From the cell containing the given text, extract its center point as (X, Y) coordinate. 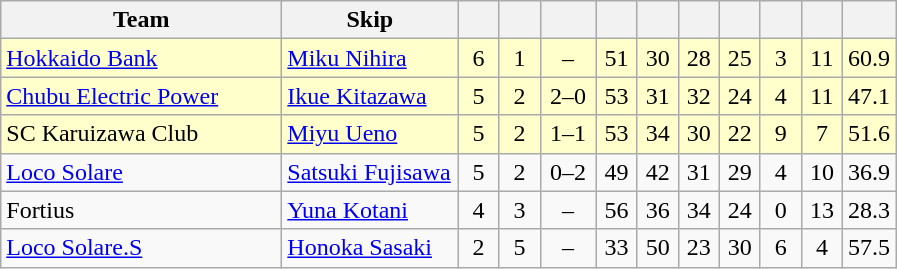
32 (698, 96)
Satsuki Fujisawa (370, 172)
Miku Nihira (370, 58)
7 (822, 134)
SC Karuizawa Club (142, 134)
57.5 (868, 248)
29 (740, 172)
Skip (370, 20)
25 (740, 58)
13 (822, 210)
50 (658, 248)
Yuna Kotani (370, 210)
10 (822, 172)
2–0 (568, 96)
Chubu Electric Power (142, 96)
22 (740, 134)
36.9 (868, 172)
28 (698, 58)
49 (616, 172)
Honoka Sasaki (370, 248)
Ikue Kitazawa (370, 96)
36 (658, 210)
Hokkaido Bank (142, 58)
Miyu Ueno (370, 134)
47.1 (868, 96)
28.3 (868, 210)
0 (780, 210)
1 (520, 58)
9 (780, 134)
1–1 (568, 134)
Loco Solare.S (142, 248)
51.6 (868, 134)
42 (658, 172)
Fortius (142, 210)
51 (616, 58)
33 (616, 248)
23 (698, 248)
Team (142, 20)
60.9 (868, 58)
Loco Solare (142, 172)
0–2 (568, 172)
56 (616, 210)
